Detect which cell encompasses the target text, then output its (X, Y) center coordinate. 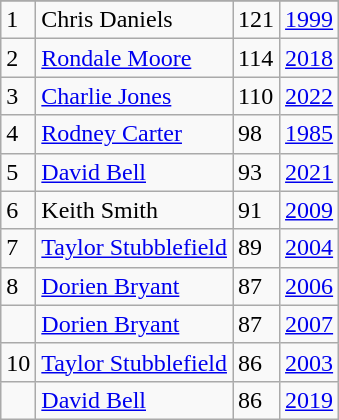
1985 (310, 134)
Chris Daniels (134, 20)
91 (256, 210)
2021 (310, 172)
5 (18, 172)
7 (18, 248)
2007 (310, 324)
Keith Smith (134, 210)
2019 (310, 400)
4 (18, 134)
Rondale Moore (134, 58)
93 (256, 172)
1 (18, 20)
3 (18, 96)
89 (256, 248)
2022 (310, 96)
6 (18, 210)
121 (256, 20)
2018 (310, 58)
1999 (310, 20)
2004 (310, 248)
2009 (310, 210)
Rodney Carter (134, 134)
110 (256, 96)
2 (18, 58)
8 (18, 286)
10 (18, 362)
2006 (310, 286)
2003 (310, 362)
114 (256, 58)
Charlie Jones (134, 96)
98 (256, 134)
